Return (X, Y) of the center of cell containing provided text 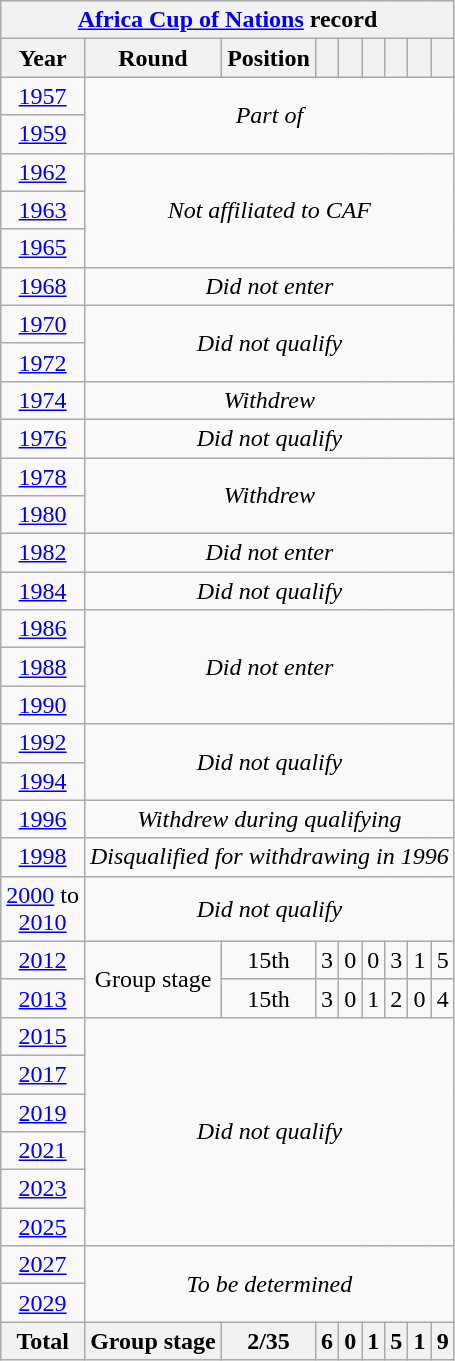
1963 (43, 210)
1986 (43, 629)
1984 (43, 591)
1978 (43, 477)
1965 (43, 248)
6 (326, 1341)
1976 (43, 438)
1959 (43, 134)
2027 (43, 1265)
Position (268, 58)
2000 to 2010 (43, 908)
2015 (43, 1036)
2025 (43, 1227)
4 (442, 998)
2023 (43, 1189)
1992 (43, 743)
Total (43, 1341)
2021 (43, 1151)
1990 (43, 705)
2/35 (268, 1341)
1972 (43, 362)
1957 (43, 96)
To be determined (269, 1284)
1994 (43, 781)
Withdrew during qualifying (269, 819)
9 (442, 1341)
1998 (43, 857)
1970 (43, 324)
2 (396, 998)
2012 (43, 960)
2013 (43, 998)
Round (152, 58)
1988 (43, 667)
2017 (43, 1074)
Part of (269, 115)
1962 (43, 172)
2029 (43, 1303)
1996 (43, 819)
Year (43, 58)
1980 (43, 515)
2019 (43, 1113)
Disqualified for withdrawing in 1996 (269, 857)
Africa Cup of Nations record (228, 20)
1968 (43, 286)
Not affiliated to CAF (269, 210)
1974 (43, 400)
1982 (43, 553)
